Pinpoint the cell where the given text exists, returning its (X, Y) midpoint coordinate. 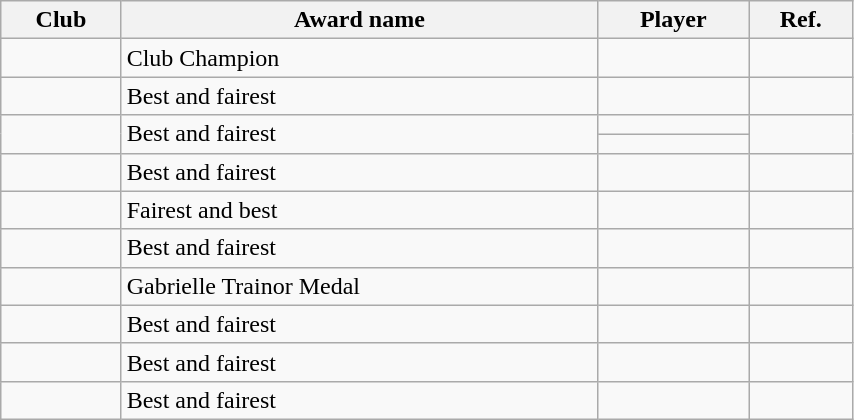
Club Champion (359, 58)
Club (61, 20)
Player (674, 20)
Award name (359, 20)
Gabrielle Trainor Medal (359, 286)
Fairest and best (359, 210)
Ref. (800, 20)
